Output the (X, Y) coordinate of the center of the cell containing the given text.  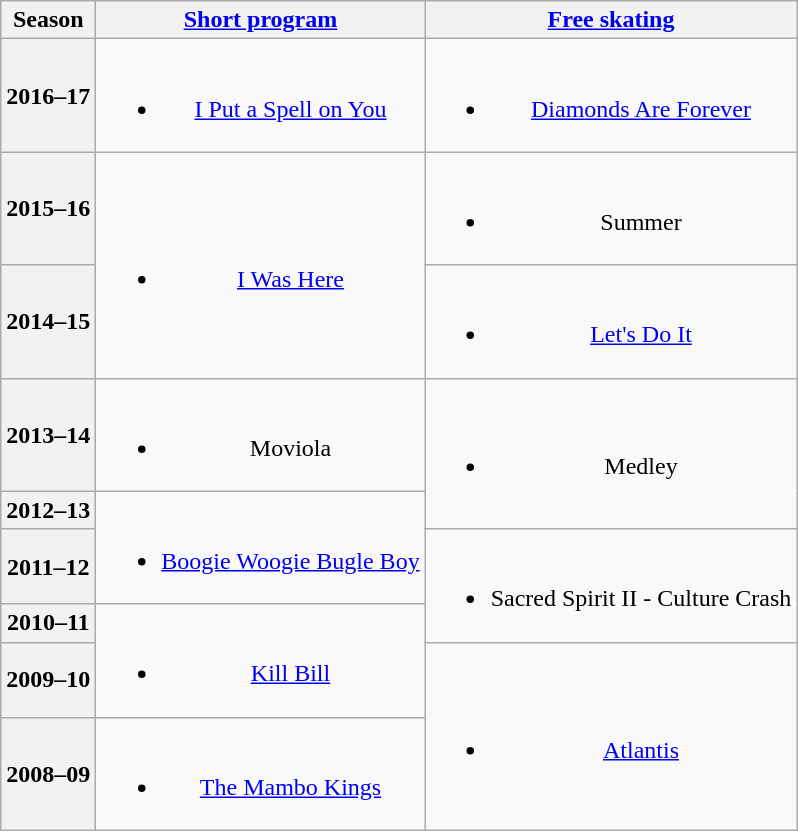
2012–13 (48, 510)
Atlantis (611, 736)
2009–10 (48, 680)
2008–09 (48, 774)
I Put a Spell on You (260, 96)
The Mambo Kings (260, 774)
Moviola (260, 434)
2014–15 (48, 322)
Free skating (611, 20)
Diamonds Are Forever (611, 96)
I Was Here (260, 265)
2010–11 (48, 623)
Boogie Woogie Bugle Boy (260, 548)
Medley (611, 454)
Let's Do It (611, 322)
Sacred Spirit II - Culture Crash (611, 586)
2016–17 (48, 96)
2015–16 (48, 208)
Kill Bill (260, 660)
Short program (260, 20)
Season (48, 20)
2013–14 (48, 434)
2011–12 (48, 566)
Summer (611, 208)
